Return [X, Y] of the center of cell containing provided text 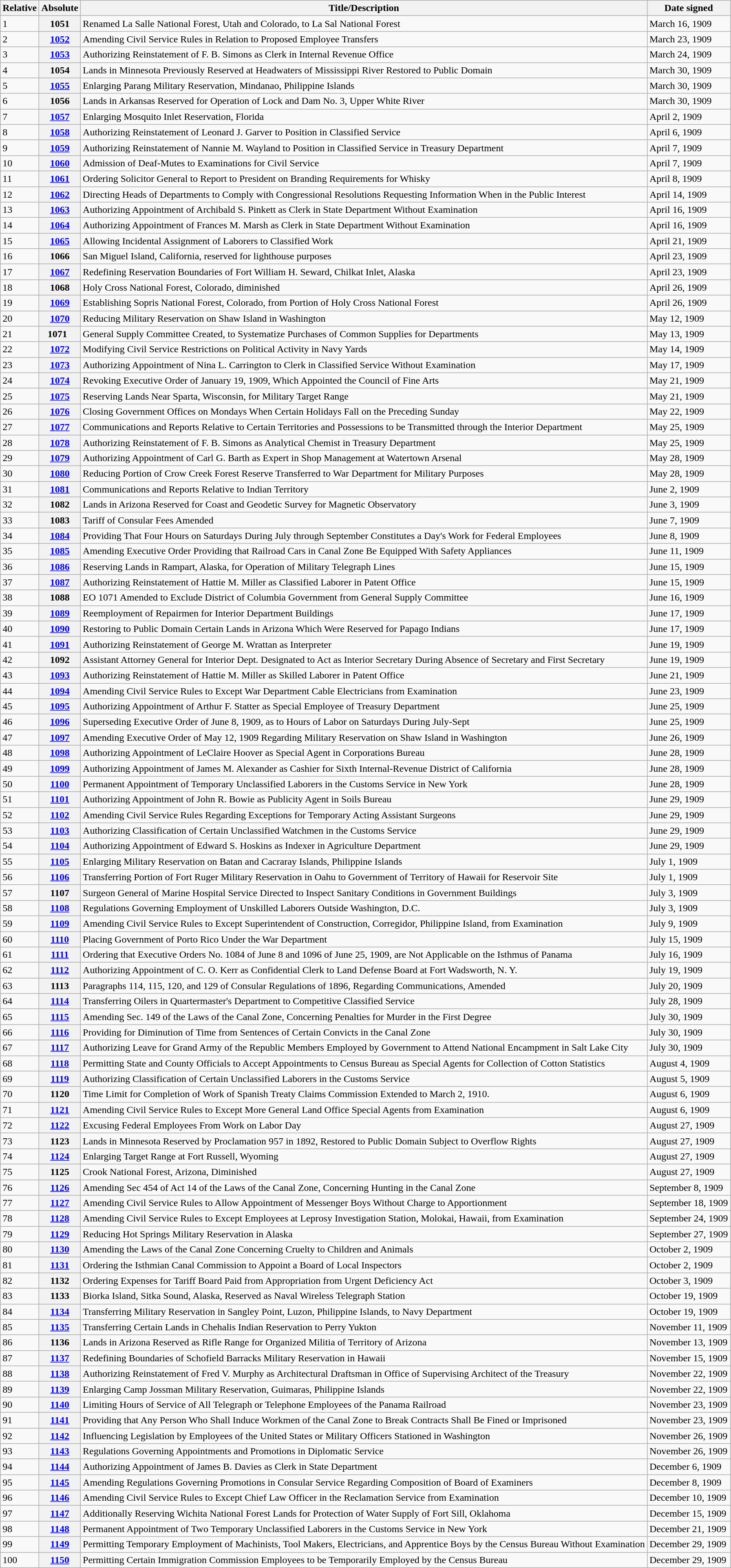
1128 [60, 1219]
1149 [60, 1544]
Biorka Island, Sitka Sound, Alaska, Reserved as Naval Wireless Telegraph Station [364, 1296]
Authorizing Reinstatement of Nannie M. Wayland to Position in Classified Service in Treasury Department [364, 148]
1123 [60, 1141]
18 [20, 287]
5 [20, 86]
April 21, 1909 [689, 241]
1092 [60, 660]
Authorizing Appointment of C. O. Kerr as Confidential Clerk to Land Defense Board at Fort Wadsworth, N. Y. [364, 970]
14 [20, 225]
Amending Civil Service Rules to Except More General Land Office Special Agents from Examination [364, 1110]
Authorizing Reinstatement of Fred V. Murphy as Architectural Draftsman in Office of Supervising Architect of the Treasury [364, 1374]
1101 [60, 799]
1063 [60, 210]
1125 [60, 1172]
July 16, 1909 [689, 955]
21 [20, 334]
May 12, 1909 [689, 318]
Permitting Temporary Employment of Machinists, Tool Makers, Electricians, and Apprentice Boys by the Census Bureau Without Examination [364, 1544]
61 [20, 955]
95 [20, 1482]
Transferring Military Reservation in Sangley Point, Luzon, Philippine Islands, to Navy Department [364, 1312]
38 [20, 598]
Authorizing Classification of Certain Unclassified Watchmen in the Customs Service [364, 830]
1060 [60, 163]
20 [20, 318]
88 [20, 1374]
17 [20, 272]
16 [20, 256]
1106 [60, 877]
1145 [60, 1482]
Authorizing Appointment of Archibald S. Pinkett as Clerk in State Department Without Examination [364, 210]
Absolute [60, 8]
1118 [60, 1063]
Amending Civil Service Rules to Except Superintendent of Construction, Corregidor, Philippine Island, from Examination [364, 923]
Ordering the Isthmian Canal Commission to Appoint a Board of Local Inspectors [364, 1265]
Providing That Four Hours on Saturdays During July through September Constitutes a Day's Work for Federal Employees [364, 536]
September 18, 1909 [689, 1203]
1146 [60, 1498]
1083 [60, 520]
Paragraphs 114, 115, 120, and 129 of Consular Regulations of 1896, Regarding Communications, Amended [364, 986]
1069 [60, 303]
1111 [60, 955]
Authorizing Leave for Grand Army of the Republic Members Employed by Government to Attend National Encampment in Salt Lake City [364, 1048]
1144 [60, 1467]
June 11, 1909 [689, 551]
62 [20, 970]
Date signed [689, 8]
Authorizing Appointment of Edward S. Hoskins as Indexer in Agriculture Department [364, 846]
July 19, 1909 [689, 970]
Amending Civil Service Rules to Allow Appointment of Messenger Boys Without Charge to Apportionment [364, 1203]
81 [20, 1265]
13 [20, 210]
1054 [60, 70]
1061 [60, 179]
94 [20, 1467]
Authorizing Reinstatement of Hattie M. Miller as Skilled Laborer in Patent Office [364, 675]
Permanent Appointment of Two Temporary Unclassified Laborers in the Customs Service in New York [364, 1529]
26 [20, 411]
1098 [60, 753]
Excusing Federal Employees From Work on Labor Day [364, 1125]
39 [20, 613]
1055 [60, 86]
75 [20, 1172]
August 5, 1909 [689, 1079]
Authorizing Appointment of Nina L. Carrington to Clerk in Classified Service Without Examination [364, 365]
1081 [60, 489]
1109 [60, 923]
1077 [60, 427]
Ordering Expenses for Tariff Board Paid from Appropriation from Urgent Deficiency Act [364, 1281]
June 7, 1909 [689, 520]
4 [20, 70]
Permitting Certain Immigration Commission Employees to be Temporarily Employed by the Census Bureau [364, 1560]
15 [20, 241]
3 [20, 55]
Placing Government of Porto Rico Under the War Department [364, 939]
Authorizing Reinstatement of Leonard J. Garver to Position in Classified Service [364, 132]
1102 [60, 815]
44 [20, 691]
April 8, 1909 [689, 179]
Surgeon General of Marine Hospital Service Directed to Inspect Sanitary Conditions in Government Buildings [364, 892]
1107 [60, 892]
May 13, 1909 [689, 334]
April 6, 1909 [689, 132]
Authorizing Appointment of Frances M. Marsh as Clerk in State Department Without Examination [364, 225]
48 [20, 753]
Authorizing Appointment of LeClaire Hoover as Special Agent in Corporations Bureau [364, 753]
Authorizing Classification of Certain Unclassified Laborers in the Customs Service [364, 1079]
74 [20, 1156]
42 [20, 660]
1093 [60, 675]
1115 [60, 1017]
Authorizing Reinstatement of George M. Wrattan as Interpreter [364, 644]
46 [20, 722]
Lands in Arkansas Reserved for Operation of Lock and Dam No. 3, Upper White River [364, 101]
58 [20, 908]
1139 [60, 1389]
1065 [60, 241]
60 [20, 939]
85 [20, 1327]
1133 [60, 1296]
31 [20, 489]
11 [20, 179]
51 [20, 799]
1099 [60, 769]
Renamed La Salle National Forest, Utah and Colorado, to La Sal National Forest [364, 24]
25 [20, 396]
1053 [60, 55]
1070 [60, 318]
89 [20, 1389]
1084 [60, 536]
1089 [60, 613]
Regulations Governing Appointments and Promotions in Diplomatic Service [364, 1451]
1137 [60, 1358]
1062 [60, 194]
June 2, 1909 [689, 489]
1052 [60, 39]
Lands in Arizona Reserved as Rifle Range for Organized Militia of Territory of Arizona [364, 1343]
Redefining Boundaries of Schofield Barracks Military Reservation in Hawaii [364, 1358]
1134 [60, 1312]
24 [20, 380]
Ordering Solicitor General to Report to President on Branding Requirements for Whisky [364, 179]
96 [20, 1498]
50 [20, 784]
Authorizing Reinstatement of F. B. Simons as Clerk in Internal Revenue Office [364, 55]
49 [20, 769]
June 3, 1909 [689, 505]
1059 [60, 148]
1091 [60, 644]
Communications and Reports Relative to Certain Territories and Possessions to be Transmitted through the Interior Department [364, 427]
1094 [60, 691]
45 [20, 707]
1119 [60, 1079]
1136 [60, 1343]
55 [20, 861]
June 26, 1909 [689, 738]
Enlarging Parang Military Reservation, Mindanao, Philippine Islands [364, 86]
1095 [60, 707]
Permanent Appointment of Temporary Unclassified Laborers in the Customs Service in New York [364, 784]
1067 [60, 272]
July 9, 1909 [689, 923]
37 [20, 582]
1150 [60, 1560]
Authorizing Appointment of Arthur F. Statter as Special Employee of Treasury Department [364, 707]
1086 [60, 567]
1126 [60, 1188]
1116 [60, 1032]
56 [20, 877]
Amending Regulations Governing Promotions in Consular Service Regarding Composition of Board of Examiners [364, 1482]
1090 [60, 629]
41 [20, 644]
1117 [60, 1048]
Amending Executive Order Providing that Railroad Cars in Canal Zone Be Equipped With Safety Appliances [364, 551]
October 3, 1909 [689, 1281]
83 [20, 1296]
1142 [60, 1435]
Directing Heads of Departments to Comply with Congressional Resolutions Requesting Information When in the Public Interest [364, 194]
EO 1071 Amended to Exclude District of Columbia Government from General Supply Committee [364, 598]
Superseding Executive Order of June 8, 1909, as to Hours of Labor on Saturdays During July-Sept [364, 722]
27 [20, 427]
100 [20, 1560]
28 [20, 442]
2 [20, 39]
1148 [60, 1529]
1121 [60, 1110]
79 [20, 1234]
San Miguel Island, California, reserved for lighthouse purposes [364, 256]
Crook National Forest, Arizona, Diminished [364, 1172]
Amending Civil Service Rules to Except Chief Law Officer in the Reclamation Service from Examination [364, 1498]
Amending Executive Order of May 12, 1909 Regarding Military Reservation on Shaw Island in Washington [364, 738]
1 [20, 24]
93 [20, 1451]
Authorizing Appointment of John R. Bowie as Publicity Agent in Soils Bureau [364, 799]
Authorizing Reinstatement of Hattie M. Miller as Classified Laborer in Patent Office [364, 582]
70 [20, 1094]
71 [20, 1110]
1120 [60, 1094]
1068 [60, 287]
Tariff of Consular Fees Amended [364, 520]
92 [20, 1435]
1057 [60, 117]
1141 [60, 1420]
Enlarging Mosquito Inlet Reservation, Florida [364, 117]
54 [20, 846]
22 [20, 349]
1080 [60, 474]
Relative [20, 8]
Reemployment of Repairmen for Interior Department Buildings [364, 613]
Authorizing Appointment of James M. Alexander as Cashier for Sixth Internal-Revenue District of California [364, 769]
Amending Sec. 149 of the Laws of the Canal Zone, Concerning Penalties for Murder in the First Degree [364, 1017]
May 22, 1909 [689, 411]
July 28, 1909 [689, 1001]
September 8, 1909 [689, 1188]
12 [20, 194]
30 [20, 474]
1071 [60, 334]
69 [20, 1079]
84 [20, 1312]
1064 [60, 225]
Communications and Reports Relative to Indian Territory [364, 489]
1056 [60, 101]
Transferring Oilers in Quartermaster's Department to Competitive Classified Service [364, 1001]
1100 [60, 784]
November 11, 1909 [689, 1327]
35 [20, 551]
Modifying Civil Service Restrictions on Political Activity in Navy Yards [364, 349]
Amending Civil Service Rules in Relation to Proposed Employee Transfers [364, 39]
40 [20, 629]
1105 [60, 861]
1135 [60, 1327]
Reducing Military Reservation on Shaw Island in Washington [364, 318]
Lands in Minnesota Previously Reserved at Headwaters of Mississippi River Restored to Public Domain [364, 70]
1127 [60, 1203]
1072 [60, 349]
1103 [60, 830]
32 [20, 505]
Reducing Hot Springs Military Reservation in Alaska [364, 1234]
33 [20, 520]
April 2, 1909 [689, 117]
Admission of Deaf-Mutes to Examinations for Civil Service [364, 163]
10 [20, 163]
Transferring Certain Lands in Chehalis Indian Reservation to Perry Yukton [364, 1327]
Enlarging Military Reservation on Batan and Cacraray Islands, Philippine Islands [364, 861]
March 23, 1909 [689, 39]
99 [20, 1544]
1114 [60, 1001]
59 [20, 923]
57 [20, 892]
29 [20, 458]
67 [20, 1048]
Restoring to Public Domain Certain Lands in Arizona Which Were Reserved for Papago Indians [364, 629]
Transferring Portion of Fort Ruger Military Reservation in Oahu to Government of Territory of Hawaii for Reservoir Site [364, 877]
December 21, 1909 [689, 1529]
82 [20, 1281]
63 [20, 986]
1104 [60, 846]
November 13, 1909 [689, 1343]
December 10, 1909 [689, 1498]
34 [20, 536]
Authorizing Reinstatement of F. B. Simons as Analytical Chemist in Treasury Department [364, 442]
1143 [60, 1451]
1088 [60, 598]
Enlarging Camp Jossman Military Reservation, Guimaras, Philippine Islands [364, 1389]
Enlarging Target Range at Fort Russell, Wyoming [364, 1156]
Providing that Any Person Who Shall Induce Workmen of the Canal Zone to Break Contracts Shall Be Fined or Imprisoned [364, 1420]
Lands in Minnesota Reserved by Proclamation 957 in 1892, Restored to Public Domain Subject to Overflow Rights [364, 1141]
September 24, 1909 [689, 1219]
1112 [60, 970]
Time Limit for Completion of Work of Spanish Treaty Claims Commission Extended to March 2, 1910. [364, 1094]
77 [20, 1203]
1073 [60, 365]
1130 [60, 1250]
80 [20, 1250]
Closing Government Offices on Mondays When Certain Holidays Fall on the Preceding Sunday [364, 411]
June 23, 1909 [689, 691]
97 [20, 1513]
1113 [60, 986]
1076 [60, 411]
98 [20, 1529]
Amending Civil Service Rules Regarding Exceptions for Temporary Acting Assistant Surgeons [364, 815]
June 16, 1909 [689, 598]
86 [20, 1343]
1097 [60, 738]
1066 [60, 256]
65 [20, 1017]
52 [20, 815]
1124 [60, 1156]
General Supply Committee Created, to Systematize Purchases of Common Supplies for Departments [364, 334]
June 8, 1909 [689, 536]
Lands in Arizona Reserved for Coast and Geodetic Survey for Magnetic Observatory [364, 505]
Additionally Reserving Wichita National Forest Lands for Protection of Water Supply of Fort Sill, Oklahoma [364, 1513]
December 6, 1909 [689, 1467]
Reserving Lands Near Sparta, Wisconsin, for Military Target Range [364, 396]
Assistant Attorney General for Interior Dept. Designated to Act as Interior Secretary During Absence of Secretary and First Secretary [364, 660]
Amending the Laws of the Canal Zone Concerning Cruelty to Children and Animals [364, 1250]
Amending Sec 454 of Act 14 of the Laws of the Canal Zone, Concerning Hunting in the Canal Zone [364, 1188]
April 14, 1909 [689, 194]
1122 [60, 1125]
53 [20, 830]
43 [20, 675]
June 21, 1909 [689, 675]
Holy Cross National Forest, Colorado, diminished [364, 287]
Authorizing Appointment of James B. Davies as Clerk in State Department [364, 1467]
1140 [60, 1405]
1138 [60, 1374]
87 [20, 1358]
July 15, 1909 [689, 939]
Revoking Executive Order of January 19, 1909, Which Appointed the Council of Fine Arts [364, 380]
Title/Description [364, 8]
90 [20, 1405]
Amending Civil Service Rules to Except Employees at Leprosy Investigation Station, Molokai, Hawaii, from Examination [364, 1219]
Amending Civil Service Rules to Except War Department Cable Electricians from Examination [364, 691]
November 15, 1909 [689, 1358]
Reserving Lands in Rampart, Alaska, for Operation of Military Telegraph Lines [364, 567]
1129 [60, 1234]
Limiting Hours of Service of All Telegraph or Telephone Employees of the Panama Railroad [364, 1405]
1075 [60, 396]
May 17, 1909 [689, 365]
68 [20, 1063]
1096 [60, 722]
76 [20, 1188]
72 [20, 1125]
64 [20, 1001]
1131 [60, 1265]
May 14, 1909 [689, 349]
73 [20, 1141]
1110 [60, 939]
1058 [60, 132]
1132 [60, 1281]
Regulations Governing Employment of Unskilled Laborers Outside Washington, D.C. [364, 908]
March 24, 1909 [689, 55]
December 15, 1909 [689, 1513]
66 [20, 1032]
Permitting State and County Officials to Accept Appointments to Census Bureau as Special Agents for Collection of Cotton Statistics [364, 1063]
Ordering that Executive Orders No. 1084 of June 8 and 1096 of June 25, 1909, are Not Applicable on the Isthmus of Panama [364, 955]
Influencing Legislation by Employees of the United States or Military Officers Stationed in Washington [364, 1435]
9 [20, 148]
1108 [60, 908]
19 [20, 303]
December 8, 1909 [689, 1482]
47 [20, 738]
1147 [60, 1513]
Providing for Diminution of Time from Sentences of Certain Convicts in the Canal Zone [364, 1032]
Authorizing Appointment of Carl G. Barth as Expert in Shop Management at Watertown Arsenal [364, 458]
1074 [60, 380]
1078 [60, 442]
1085 [60, 551]
36 [20, 567]
78 [20, 1219]
Establishing Sopris National Forest, Colorado, from Portion of Holy Cross National Forest [364, 303]
Redefining Reservation Boundaries of Fort William H. Seward, Chilkat Inlet, Alaska [364, 272]
6 [20, 101]
1082 [60, 505]
August 4, 1909 [689, 1063]
1051 [60, 24]
Allowing Incidental Assignment of Laborers to Classified Work [364, 241]
July 20, 1909 [689, 986]
7 [20, 117]
Reducing Portion of Crow Creek Forest Reserve Transferred to War Department for Military Purposes [364, 474]
September 27, 1909 [689, 1234]
8 [20, 132]
March 16, 1909 [689, 24]
1079 [60, 458]
91 [20, 1420]
23 [20, 365]
1087 [60, 582]
